Pinpoint the cell where the given text exists, returning its (X, Y) midpoint coordinate. 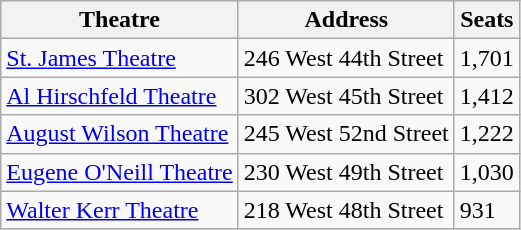
Seats (486, 20)
218 West 48th Street (346, 210)
Eugene O'Neill Theatre (120, 172)
1,030 (486, 172)
1,701 (486, 58)
1,222 (486, 134)
Address (346, 20)
Al Hirschfeld Theatre (120, 96)
302 West 45th Street (346, 96)
Theatre (120, 20)
St. James Theatre (120, 58)
245 West 52nd Street (346, 134)
Walter Kerr Theatre (120, 210)
1,412 (486, 96)
246 West 44th Street (346, 58)
931 (486, 210)
August Wilson Theatre (120, 134)
230 West 49th Street (346, 172)
